From the cell containing the given text, extract its center point as [X, Y] coordinate. 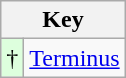
† [12, 58]
Terminus [74, 58]
Key [63, 20]
